For the text-containing cell, return its midpoint in [x, y] coordinate format. 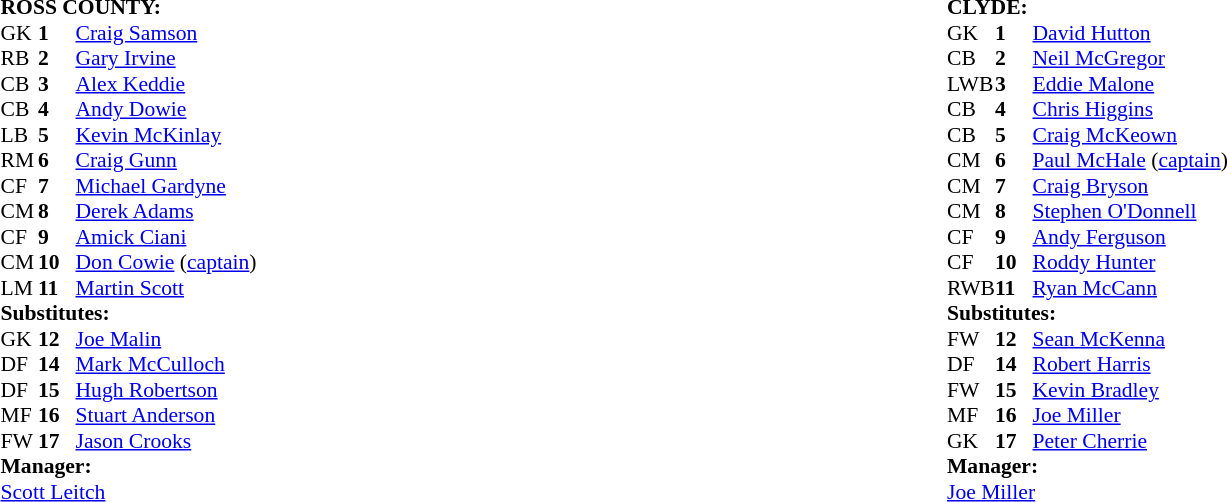
Andy Ferguson [1130, 237]
Peter Cherrie [1130, 441]
Michael Gardyne [166, 186]
Jason Crooks [166, 441]
David Hutton [1130, 33]
Neil McGregor [1130, 59]
Kevin McKinlay [166, 135]
Craig Bryson [1130, 186]
LWB [971, 84]
Robert Harris [1130, 365]
Amick Ciani [166, 237]
LM [19, 288]
Andy Dowie [166, 109]
Paul McHale (captain) [1130, 161]
Roddy Hunter [1130, 263]
Kevin Bradley [1130, 390]
RM [19, 161]
Craig Samson [166, 33]
Chris Higgins [1130, 109]
Joe Malin [166, 339]
Sean McKenna [1130, 339]
Ryan McCann [1130, 288]
Substitutes: [128, 313]
Eddie Malone [1130, 84]
Derek Adams [166, 211]
Stuart Anderson [166, 415]
Joe Miller [1130, 415]
Gary Irvine [166, 59]
Mark McCulloch [166, 365]
RB [19, 59]
Martin Scott [166, 288]
Hugh Robertson [166, 390]
Craig McKeown [1130, 135]
Manager: [128, 467]
Stephen O'Donnell [1130, 211]
RWB [971, 288]
Craig Gunn [166, 161]
Don Cowie (captain) [166, 263]
LB [19, 135]
Alex Keddie [166, 84]
